Provide the (X, Y) coordinate of the cell's center where the given text is located.  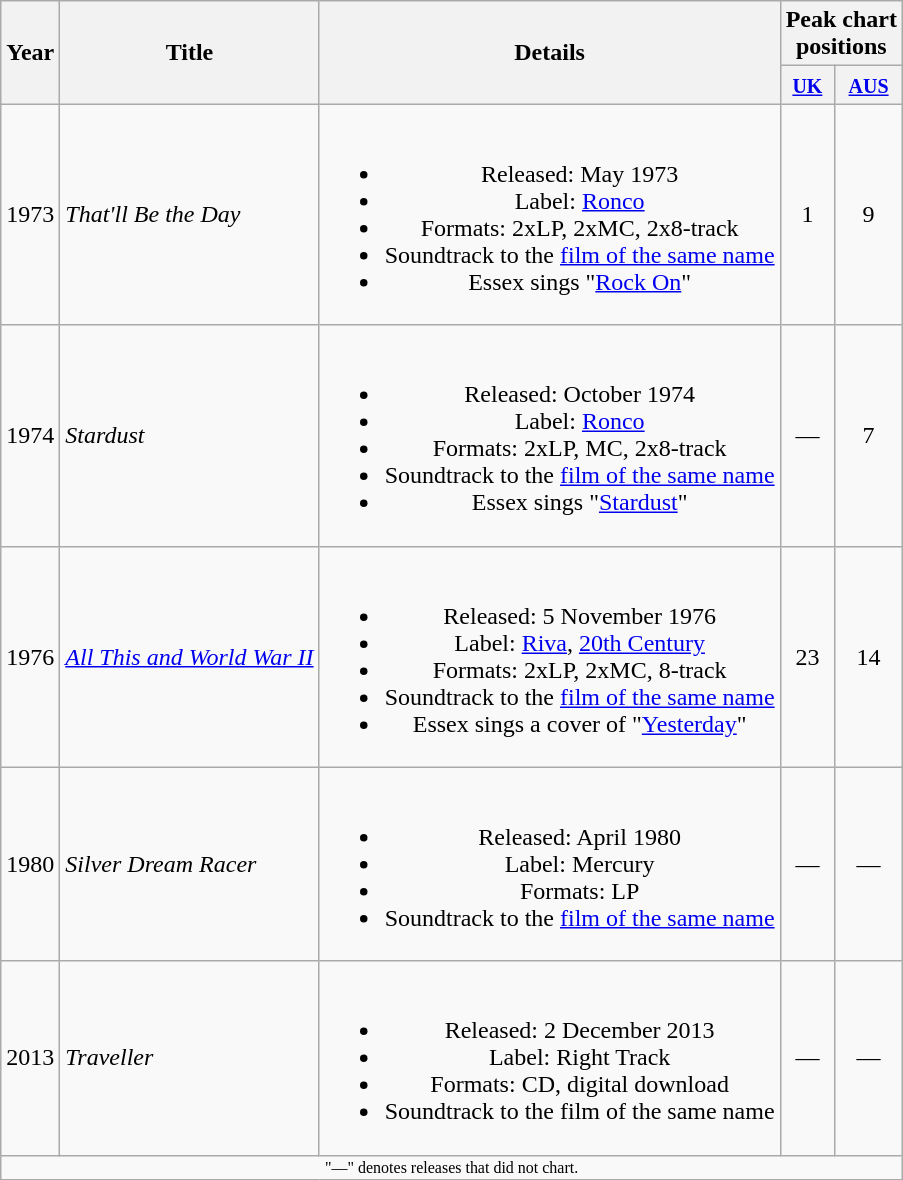
Released: April 1980Label: MercuryFormats: LPSoundtrack to the film of the same name (550, 864)
2013 (30, 1058)
Details (550, 52)
Released: May 1973Label: RoncoFormats: 2xLP, 2xMC, 2x8-trackSoundtrack to the film of the same nameEssex sings "Rock On" (550, 214)
Title (190, 52)
1974 (30, 436)
9 (869, 214)
1973 (30, 214)
Peak chartpositions (841, 34)
7 (869, 436)
23 (808, 656)
Traveller (190, 1058)
Released: October 1974Label: RoncoFormats: 2xLP, MC, 2x8-trackSoundtrack to the film of the same nameEssex sings "Stardust" (550, 436)
14 (869, 656)
Silver Dream Racer (190, 864)
All This and World War II (190, 656)
AUS (869, 85)
1980 (30, 864)
"—" denotes releases that did not chart. (452, 1167)
1 (808, 214)
Stardust (190, 436)
Year (30, 52)
Released: 2 December 2013Label: Right TrackFormats: CD, digital downloadSoundtrack to the film of the same name (550, 1058)
That'll Be the Day (190, 214)
UK (808, 85)
1976 (30, 656)
